Locate the cell with the specified text and output its (x, y) center coordinate. 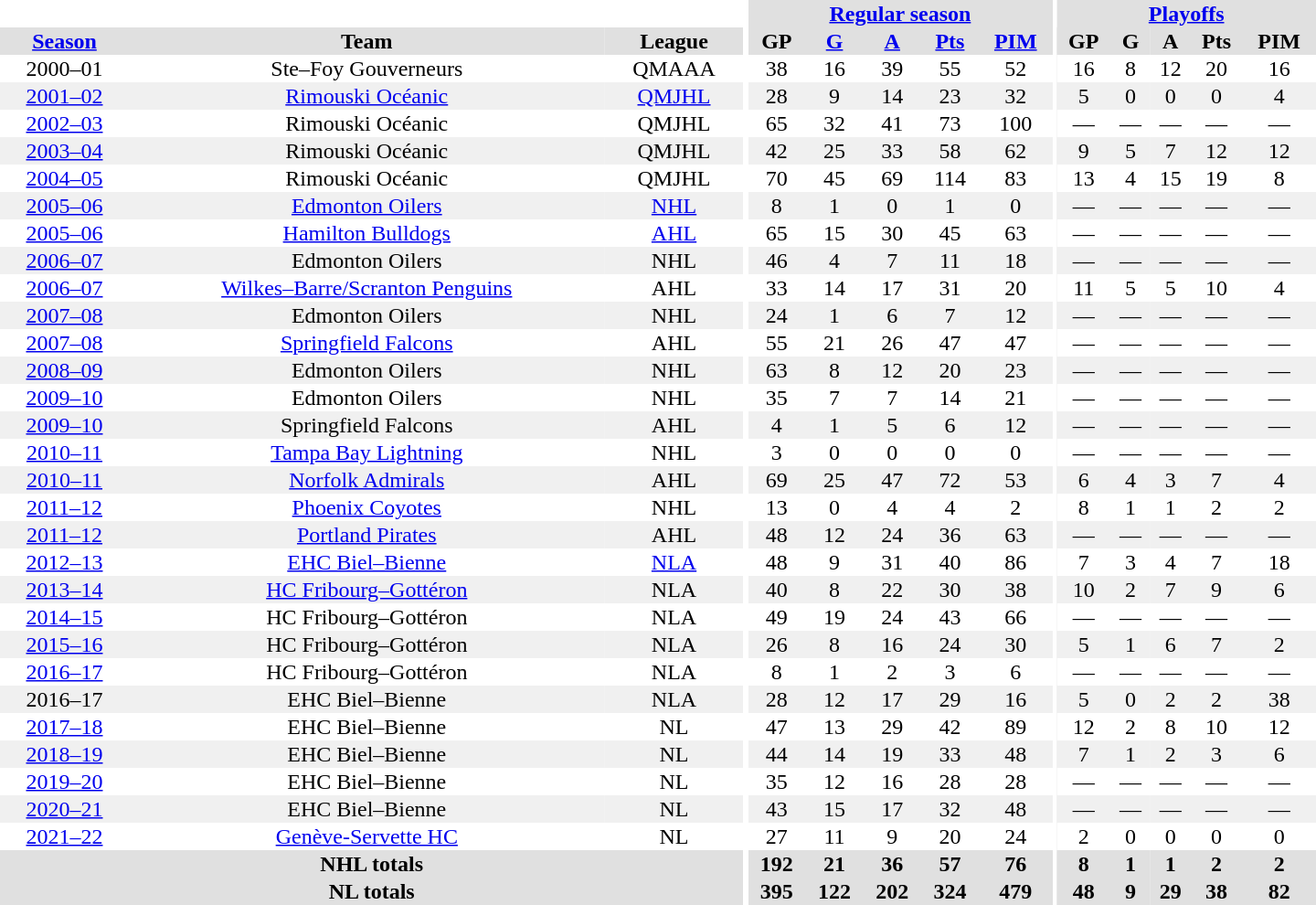
Wilkes–Barre/Scranton Penguins (367, 288)
62 (1015, 151)
Phoenix Coyotes (367, 507)
2012–13 (64, 562)
72 (950, 480)
Ste–Foy Gouverneurs (367, 69)
479 (1015, 891)
49 (777, 617)
2018–19 (64, 754)
2013–14 (64, 590)
324 (950, 891)
Tampa Bay Lightning (367, 452)
2019–20 (64, 782)
Season (64, 41)
2014–15 (64, 617)
89 (1015, 727)
86 (1015, 562)
100 (1015, 123)
58 (950, 151)
2017–18 (64, 727)
Regular season (899, 14)
Portland Pirates (367, 535)
2004–05 (64, 178)
Team (367, 41)
46 (777, 261)
QMAAA (674, 69)
Genève-Servette HC (367, 836)
41 (892, 123)
192 (777, 864)
44 (777, 754)
Norfolk Admirals (367, 480)
76 (1015, 864)
39 (892, 69)
2002–03 (64, 123)
NL totals (371, 891)
22 (892, 590)
2003–04 (64, 151)
53 (1015, 480)
66 (1015, 617)
Hamilton Bulldogs (367, 233)
70 (777, 178)
27 (777, 836)
2021–22 (64, 836)
2008–09 (64, 370)
52 (1015, 69)
114 (950, 178)
2020–21 (64, 809)
League (674, 41)
2000–01 (64, 69)
122 (833, 891)
73 (950, 123)
83 (1015, 178)
NHL totals (371, 864)
Playoffs (1186, 14)
202 (892, 891)
2001–02 (64, 96)
395 (777, 891)
82 (1279, 891)
57 (950, 864)
2015–16 (64, 644)
